Find where the given text appears and provide that cell's center as (X, Y) coordinate. 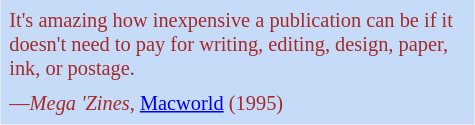
It's amazing how inexpensive a publication can be if it doesn't need to pay for writing, editing, design, paper, ink, or postage. (238, 46)
—Mega 'Zines, Macworld (1995) (238, 104)
